Pinpoint the cell where the given text exists, returning its [x, y] midpoint coordinate. 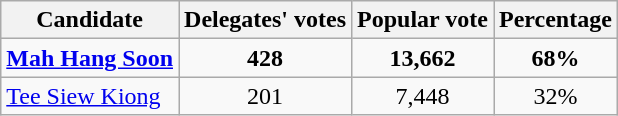
428 [266, 58]
Delegates' votes [266, 20]
7,448 [423, 96]
13,662 [423, 58]
68% [556, 58]
32% [556, 96]
Percentage [556, 20]
Tee Siew Kiong [90, 96]
Popular vote [423, 20]
Mah Hang Soon [90, 58]
201 [266, 96]
Candidate [90, 20]
